Capture the cell that displays the provided text and extract its (x, y) central coordinate. 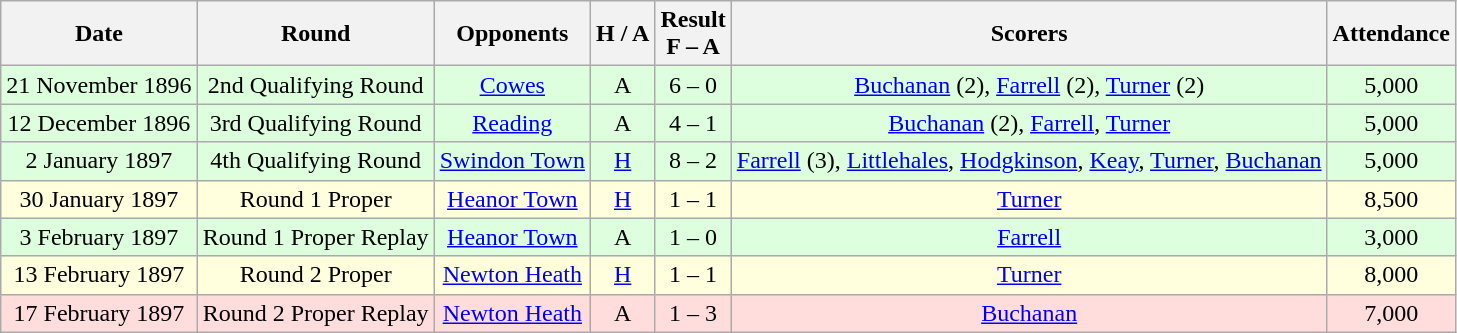
30 January 1897 (99, 199)
2 January 1897 (99, 161)
13 February 1897 (99, 275)
2nd Qualifying Round (316, 85)
Round 2 Proper Replay (316, 313)
H / A (622, 34)
3rd Qualifying Round (316, 123)
Round 1 Proper Replay (316, 237)
Buchanan (2), Farrell, Turner (1029, 123)
Cowes (512, 85)
4th Qualifying Round (316, 161)
Opponents (512, 34)
21 November 1896 (99, 85)
3,000 (1391, 237)
8 – 2 (693, 161)
12 December 1896 (99, 123)
Round 1 Proper (316, 199)
17 February 1897 (99, 313)
Date (99, 34)
Farrell (3), Littlehales, Hodgkinson, Keay, Turner, Buchanan (1029, 161)
Attendance (1391, 34)
Farrell (1029, 237)
Round (316, 34)
Swindon Town (512, 161)
8,000 (1391, 275)
Buchanan (1029, 313)
Round 2 Proper (316, 275)
1 – 0 (693, 237)
Reading (512, 123)
4 – 1 (693, 123)
8,500 (1391, 199)
7,000 (1391, 313)
ResultF – A (693, 34)
1 – 3 (693, 313)
Buchanan (2), Farrell (2), Turner (2) (1029, 85)
Scorers (1029, 34)
6 – 0 (693, 85)
3 February 1897 (99, 237)
